Detect which cell encompasses the target text, then output its (X, Y) center coordinate. 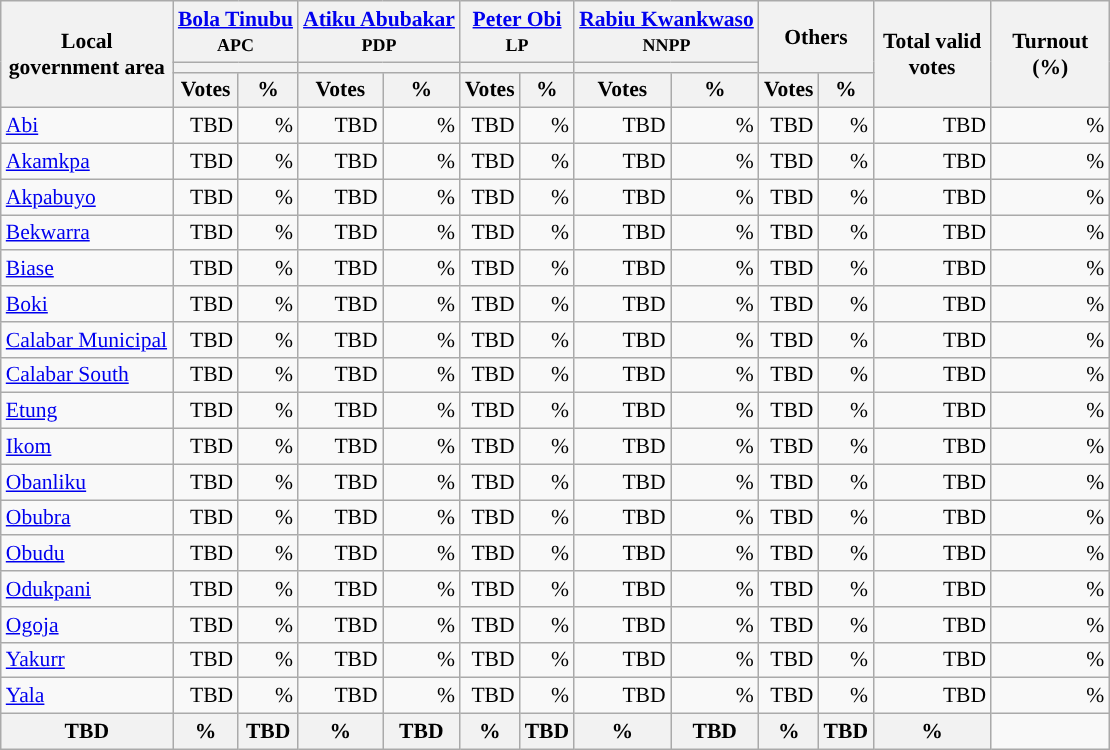
Obanliku (87, 482)
Boki (87, 304)
Ogoja (87, 625)
Obubra (87, 518)
Calabar Municipal (87, 340)
Bola TinubuAPC (236, 32)
Total valid votes (932, 54)
Akamkpa (87, 162)
Bekwarra (87, 233)
Atiku AbubakarPDP (379, 32)
Local government area (87, 54)
Abi (87, 126)
Yakurr (87, 660)
Biase (87, 269)
Ikom (87, 447)
Others (816, 36)
Obudu (87, 554)
Peter ObiLP (517, 32)
Yala (87, 696)
Turnout (%) (1050, 54)
Etung (87, 411)
Odukpani (87, 589)
Rabiu KwankwasoNNPP (666, 32)
Akpabuyo (87, 197)
Calabar South (87, 375)
